Scan for the cell matching the given text and deliver its [X, Y] coordinate at center. 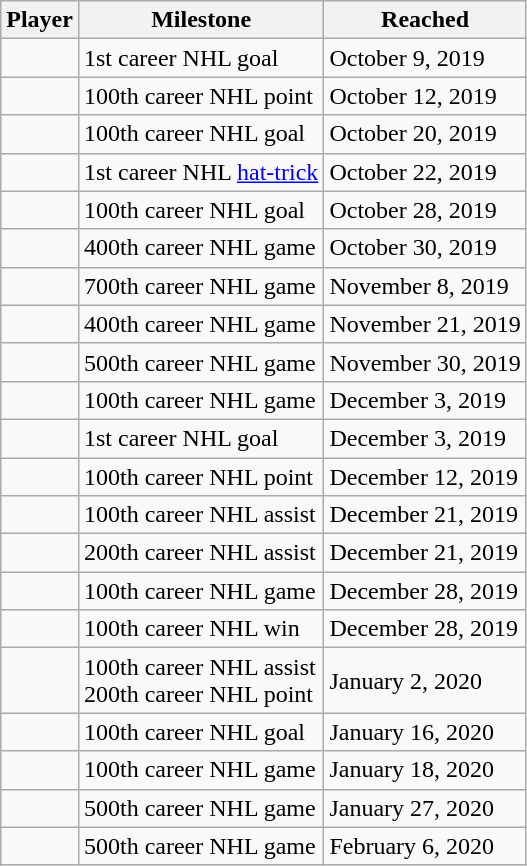
February 6, 2020 [425, 846]
Player [40, 20]
January 27, 2020 [425, 808]
December 12, 2019 [425, 477]
January 18, 2020 [425, 770]
October 30, 2019 [425, 248]
January 16, 2020 [425, 732]
Milestone [200, 20]
January 2, 2020 [425, 680]
November 30, 2019 [425, 362]
October 22, 2019 [425, 172]
100th career NHL assist [200, 515]
November 8, 2019 [425, 286]
100th career NHL assist200th career NHL point [200, 680]
October 28, 2019 [425, 210]
100th career NHL win [200, 629]
200th career NHL assist [200, 553]
October 20, 2019 [425, 134]
Reached [425, 20]
October 12, 2019 [425, 96]
October 9, 2019 [425, 58]
1st career NHL hat-trick [200, 172]
700th career NHL game [200, 286]
November 21, 2019 [425, 324]
